Determine the [X, Y] coordinate at the center of the cell enclosing the given text.  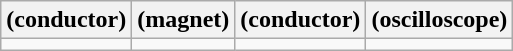
(magnet) [184, 20]
(oscilloscope) [440, 20]
